Extract the [X, Y] coordinate from the center of the cell holding the provided text.  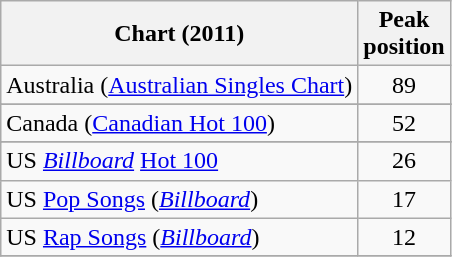
Peakposition [404, 34]
26 [404, 161]
Canada (Canadian Hot 100) [180, 123]
52 [404, 123]
US Billboard Hot 100 [180, 161]
Chart (2011) [180, 34]
US Pop Songs (Billboard) [180, 199]
Australia (Australian Singles Chart) [180, 85]
US Rap Songs (Billboard) [180, 237]
89 [404, 85]
17 [404, 199]
12 [404, 237]
